Output the [x, y] coordinate of the center of the cell containing the given text.  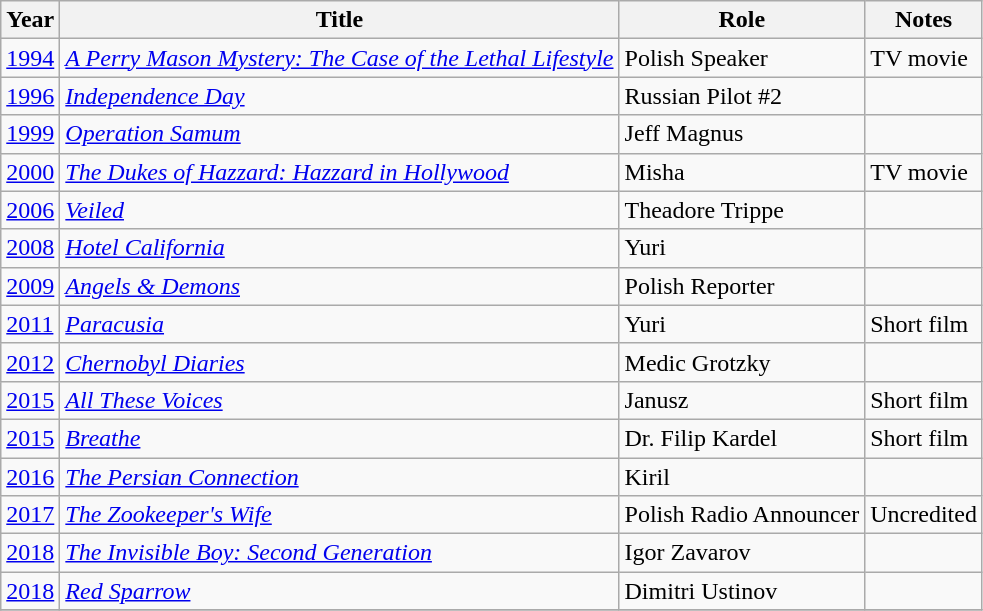
Polish Reporter [742, 286]
Jeff Magnus [742, 134]
Janusz [742, 400]
2016 [30, 477]
Title [340, 20]
Uncredited [924, 515]
Polish Radio Announcer [742, 515]
Independence Day [340, 96]
Polish Speaker [742, 58]
Theadore Trippe [742, 210]
A Perry Mason Mystery: The Case of the Lethal Lifestyle [340, 58]
2011 [30, 324]
Year [30, 20]
1999 [30, 134]
Igor Zavarov [742, 553]
2009 [30, 286]
Veiled [340, 210]
Breathe [340, 438]
The Zookeeper's Wife [340, 515]
Angels & Demons [340, 286]
2008 [30, 248]
Role [742, 20]
All These Voices [340, 400]
Notes [924, 20]
2012 [30, 362]
Hotel California [340, 248]
Chernobyl Diaries [340, 362]
2017 [30, 515]
The Persian Connection [340, 477]
1996 [30, 96]
Misha [742, 172]
Red Sparrow [340, 591]
Medic Grotzky [742, 362]
Dimitri Ustinov [742, 591]
1994 [30, 58]
2000 [30, 172]
Kiril [742, 477]
Operation Samum [340, 134]
Dr. Filip Kardel [742, 438]
Paracusia [340, 324]
The Dukes of Hazzard: Hazzard in Hollywood [340, 172]
The Invisible Boy: Second Generation [340, 553]
2006 [30, 210]
Russian Pilot #2 [742, 96]
